Capture the cell that displays the provided text and extract its [X, Y] central coordinate. 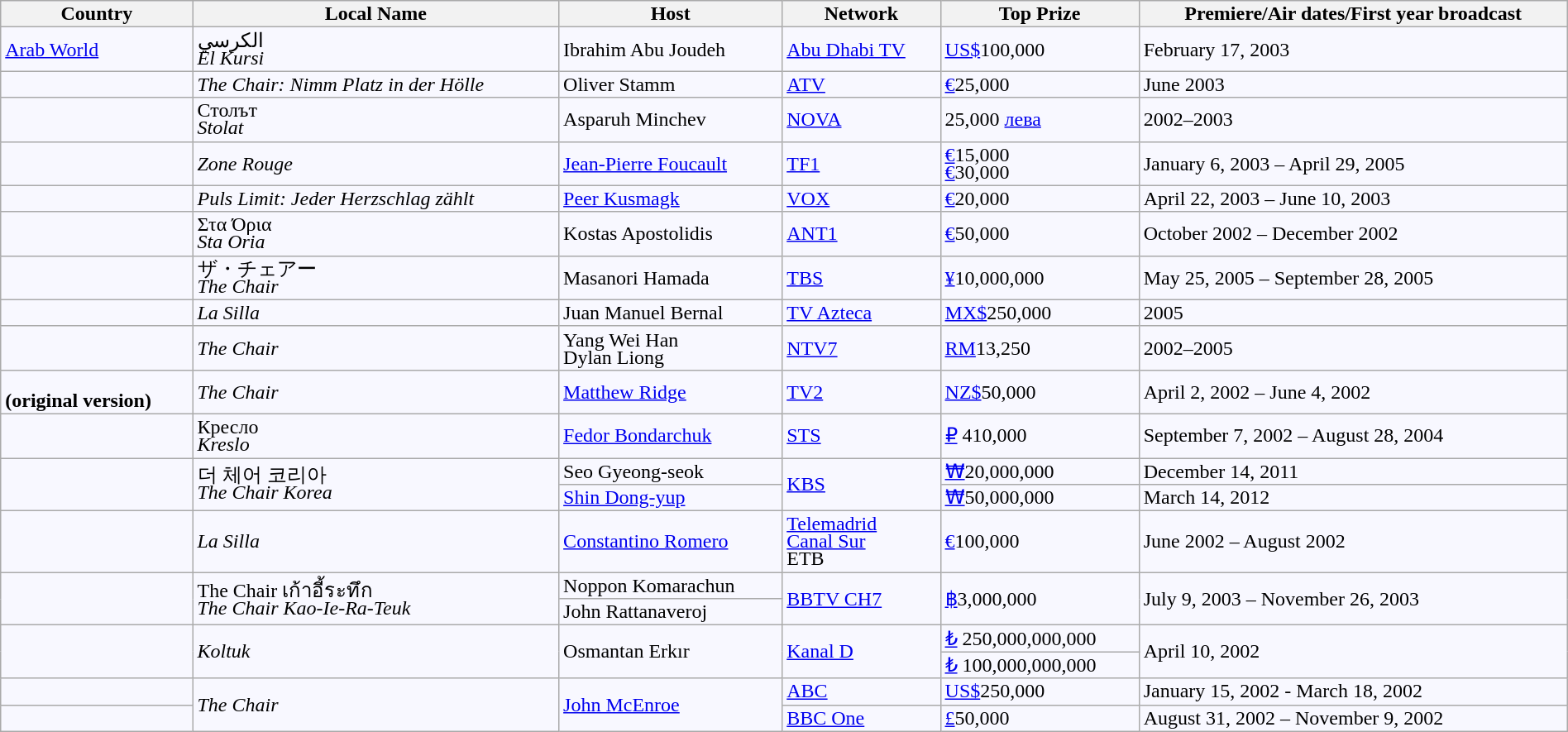
Asparuh Minchev [671, 119]
Jean-Pierre Foucault [671, 164]
КреслоKreslo [375, 435]
STS [862, 435]
BBC One [862, 718]
Fedor Bondarchuk [671, 435]
VOX [862, 199]
₺ 250,000,000,000 [1040, 639]
June 2003 [1353, 84]
₺ 100,000,000,000 [1040, 665]
Arab World [97, 50]
December 14, 2011 [1353, 471]
Koltuk [375, 652]
الكرسيEl Kursi [375, 50]
¥10,000,000 [1040, 278]
(original version) [97, 392]
TelemadridCanal SurETB [862, 542]
ANT1 [862, 233]
June 2002 – August 2002 [1353, 542]
May 25, 2005 – September 28, 2005 [1353, 278]
Host [671, 14]
September 7, 2002 – August 28, 2004 [1353, 435]
25,000 лева [1040, 119]
January 6, 2003 – April 29, 2005 [1353, 164]
ABC [862, 691]
TV2 [862, 392]
April 2, 2002 – June 4, 2002 [1353, 392]
Premiere/Air dates/First year broadcast [1353, 14]
April 10, 2002 [1353, 652]
TV Azteca [862, 313]
Στα ΌριαSta Oria [375, 233]
€20,000 [1040, 199]
₩50,000,000 [1040, 498]
Seo Gyeong-seok [671, 471]
Constantino Romero [671, 542]
СтолътStolat [375, 119]
MX$250,000 [1040, 313]
Oliver Stamm [671, 84]
Kanal D [862, 652]
더 체어 코리아The Chair Korea [375, 485]
2002–2005 [1353, 347]
Kostas Apostolidis [671, 233]
€50,000 [1040, 233]
January 15, 2002 - March 18, 2002 [1353, 691]
Country [97, 14]
February 17, 2003 [1353, 50]
€15,000€30,000 [1040, 164]
€100,000 [1040, 542]
Ibrahim Abu Joudeh [671, 50]
KBS [862, 485]
John Rattanaveroj [671, 612]
₽ 410,000 [1040, 435]
€25,000 [1040, 84]
ATV [862, 84]
Top Prize [1040, 14]
Osmantan Erkır [671, 652]
Network [862, 14]
NZ$50,000 [1040, 392]
August 31, 2002 – November 9, 2002 [1353, 718]
BBTV CH7 [862, 599]
US$100,000 [1040, 50]
ザ・チェアーThe Chair [375, 278]
£50,000 [1040, 718]
Masanori Hamada [671, 278]
₩20,000,000 [1040, 471]
฿3,000,000 [1040, 599]
2002–2003 [1353, 119]
Abu Dhabi TV [862, 50]
Peer Kusmagk [671, 199]
TBS [862, 278]
2005 [1353, 313]
Shin Dong-yup [671, 498]
NTV7 [862, 347]
Local Name [375, 14]
Yang Wei HanDylan Liong [671, 347]
Puls Limit: Jeder Herzschlag zählt [375, 199]
Noppon Komarachun [671, 586]
April 22, 2003 – June 10, 2003 [1353, 199]
Juan Manuel Bernal [671, 313]
March 14, 2012 [1353, 498]
NOVA [862, 119]
RM13,250 [1040, 347]
October 2002 – December 2002 [1353, 233]
US$250,000 [1040, 691]
July 9, 2003 – November 26, 2003 [1353, 599]
Matthew Ridge [671, 392]
The Chair เก้าอี้ระทึกThe Chair Kao-Ie-Ra-Teuk [375, 599]
TF1 [862, 164]
Zone Rouge [375, 164]
John McEnroe [671, 705]
The Chair: Nimm Platz in der Hölle [375, 84]
